Identify which cell holds the provided text, then report its (X, Y) central coordinate. 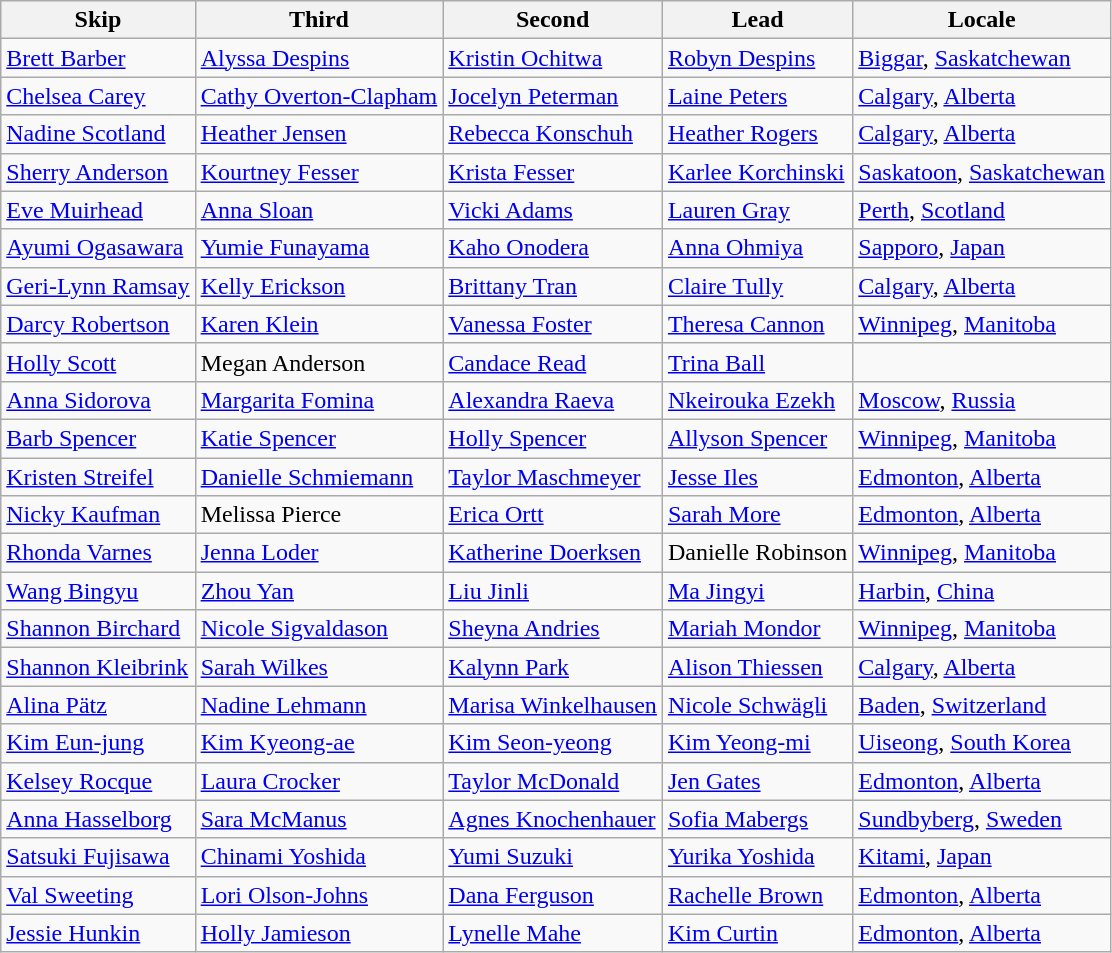
Nadine Lehmann (319, 705)
Satsuki Fujisawa (98, 857)
Brittany Tran (553, 286)
Cathy Overton-Clapham (319, 96)
Kim Yeong-mi (757, 743)
Chelsea Carey (98, 96)
Anna Sidorova (98, 400)
Yurika Yoshida (757, 857)
Kim Kyeong-ae (319, 743)
Kim Curtin (757, 933)
Jessie Hunkin (98, 933)
Alison Thiessen (757, 667)
Katherine Doerksen (553, 553)
Erica Ortt (553, 515)
Zhou Yan (319, 591)
Danielle Robinson (757, 553)
Karen Klein (319, 324)
Agnes Knochenhauer (553, 819)
Lynelle Mahe (553, 933)
Lead (757, 20)
Kristin Ochitwa (553, 58)
Lauren Gray (757, 210)
Rhonda Varnes (98, 553)
Claire Tully (757, 286)
Kim Eun-jung (98, 743)
Shannon Kleibrink (98, 667)
Laura Crocker (319, 781)
Nicole Sigvaldason (319, 629)
Nicole Schwägli (757, 705)
Nicky Kaufman (98, 515)
Liu Jinli (553, 591)
Robyn Despins (757, 58)
Sarah More (757, 515)
Kim Seon-yeong (553, 743)
Vicki Adams (553, 210)
Jocelyn Peterman (553, 96)
Baden, Switzerland (982, 705)
Sheyna Andries (553, 629)
Saskatoon, Saskatchewan (982, 172)
Yumie Funayama (319, 248)
Anna Ohmiya (757, 248)
Uiseong, South Korea (982, 743)
Shannon Birchard (98, 629)
Sundbyberg, Sweden (982, 819)
Anna Hasselborg (98, 819)
Harbin, China (982, 591)
Alina Pätz (98, 705)
Melissa Pierce (319, 515)
Jenna Loder (319, 553)
Val Sweeting (98, 895)
Chinami Yoshida (319, 857)
Laine Peters (757, 96)
Vanessa Foster (553, 324)
Sarah Wilkes (319, 667)
Sapporo, Japan (982, 248)
Biggar, Saskatchewan (982, 58)
Alyssa Despins (319, 58)
Darcy Robertson (98, 324)
Ma Jingyi (757, 591)
Brett Barber (98, 58)
Heather Rogers (757, 134)
Holly Scott (98, 362)
Skip (98, 20)
Kelly Erickson (319, 286)
Eve Muirhead (98, 210)
Megan Anderson (319, 362)
Lori Olson-Johns (319, 895)
Trina Ball (757, 362)
Second (553, 20)
Kalynn Park (553, 667)
Krista Fesser (553, 172)
Dana Ferguson (553, 895)
Nkeirouka Ezekh (757, 400)
Jen Gates (757, 781)
Sofia Mabergs (757, 819)
Moscow, Russia (982, 400)
Karlee Korchinski (757, 172)
Holly Jamieson (319, 933)
Kourtney Fesser (319, 172)
Taylor Maschmeyer (553, 477)
Theresa Cannon (757, 324)
Mariah Mondor (757, 629)
Rebecca Konschuh (553, 134)
Geri-Lynn Ramsay (98, 286)
Sara McManus (319, 819)
Sherry Anderson (98, 172)
Katie Spencer (319, 438)
Kristen Streifel (98, 477)
Alexandra Raeva (553, 400)
Candace Read (553, 362)
Third (319, 20)
Taylor McDonald (553, 781)
Anna Sloan (319, 210)
Kelsey Rocque (98, 781)
Barb Spencer (98, 438)
Heather Jensen (319, 134)
Marisa Winkelhausen (553, 705)
Nadine Scotland (98, 134)
Kaho Onodera (553, 248)
Yumi Suzuki (553, 857)
Perth, Scotland (982, 210)
Wang Bingyu (98, 591)
Allyson Spencer (757, 438)
Rachelle Brown (757, 895)
Locale (982, 20)
Ayumi Ogasawara (98, 248)
Holly Spencer (553, 438)
Margarita Fomina (319, 400)
Danielle Schmiemann (319, 477)
Jesse Iles (757, 477)
Kitami, Japan (982, 857)
